Locate the cell with the specified text and output its (x, y) center coordinate. 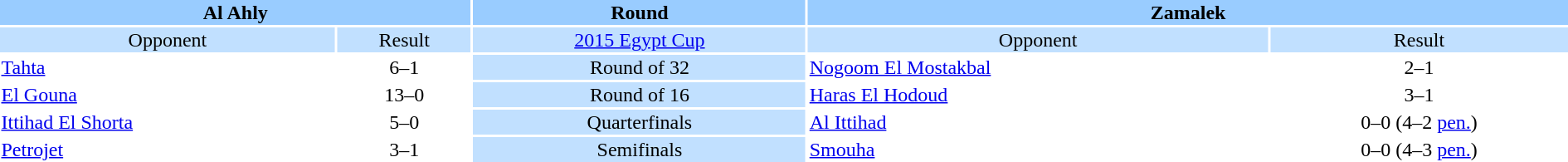
Semifinals (640, 150)
0–0 (4–3 pen.) (1419, 150)
Round (640, 12)
5–0 (405, 122)
Round of 16 (640, 95)
Ittihad El Shorta (168, 122)
Tahta (168, 67)
Nogoom El Mostakbal (1038, 67)
Round of 32 (640, 67)
Zamalek (1188, 12)
6–1 (405, 67)
El Gouna (168, 95)
Haras El Hodoud (1038, 95)
Petrojet (168, 150)
Quarterfinals (640, 122)
Al Ahly (236, 12)
Al Ittihad (1038, 122)
Smouha (1038, 150)
13–0 (405, 95)
0–0 (4–2 pen.) (1419, 122)
2–1 (1419, 67)
2015 Egypt Cup (640, 40)
